Identify which cell holds the provided text, then report its [x, y] central coordinate. 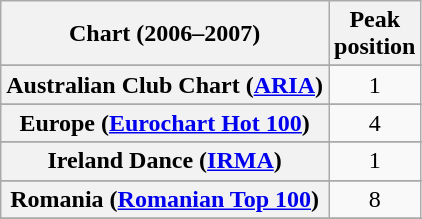
Peakposition [374, 34]
Ireland Dance (IRMA) [165, 161]
4 [374, 123]
Romania (Romanian Top 100) [165, 199]
Australian Club Chart (ARIA) [165, 85]
Europe (Eurochart Hot 100) [165, 123]
8 [374, 199]
Chart (2006–2007) [165, 34]
